Pinpoint the cell where the given text exists, returning its (x, y) midpoint coordinate. 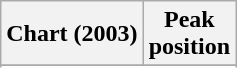
Peakposition (189, 34)
Chart (2003) (72, 34)
